Output the [X, Y] coordinate of the center of the cell containing the given text.  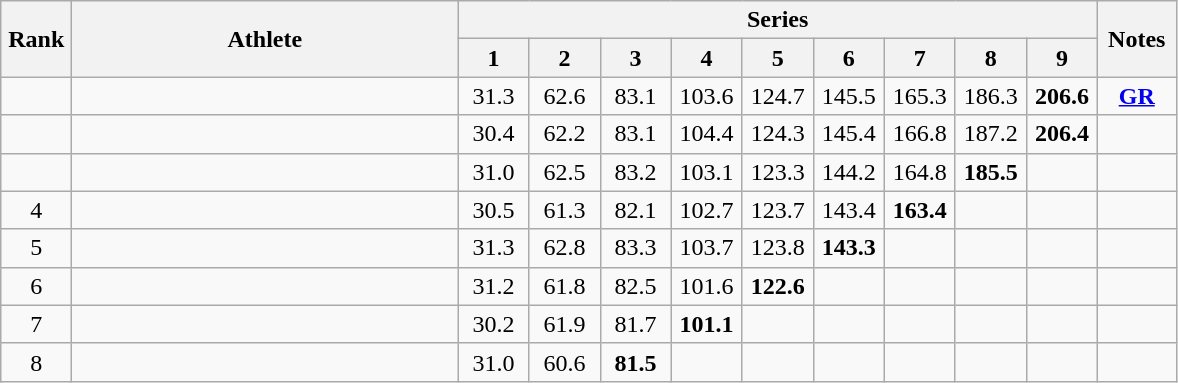
145.5 [848, 96]
61.3 [564, 210]
124.3 [778, 134]
2 [564, 58]
62.6 [564, 96]
61.8 [564, 286]
124.7 [778, 96]
82.5 [636, 286]
123.8 [778, 248]
104.4 [706, 134]
60.6 [564, 362]
1 [494, 58]
164.8 [920, 172]
206.6 [1062, 96]
31.2 [494, 286]
187.2 [990, 134]
81.7 [636, 324]
30.5 [494, 210]
Notes [1136, 39]
62.2 [564, 134]
62.8 [564, 248]
GR [1136, 96]
143.3 [848, 248]
103.7 [706, 248]
Athlete [265, 39]
3 [636, 58]
206.4 [1062, 134]
83.2 [636, 172]
Rank [36, 39]
103.1 [706, 172]
103.6 [706, 96]
143.4 [848, 210]
62.5 [564, 172]
83.3 [636, 248]
81.5 [636, 362]
144.2 [848, 172]
82.1 [636, 210]
145.4 [848, 134]
101.6 [706, 286]
101.1 [706, 324]
185.5 [990, 172]
123.7 [778, 210]
163.4 [920, 210]
9 [1062, 58]
186.3 [990, 96]
102.7 [706, 210]
165.3 [920, 96]
Series [778, 20]
123.3 [778, 172]
30.2 [494, 324]
122.6 [778, 286]
30.4 [494, 134]
61.9 [564, 324]
166.8 [920, 134]
